Extract the (X, Y) coordinate from the center of the cell holding the provided text.  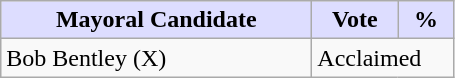
Acclaimed (383, 58)
Vote (355, 20)
% (426, 20)
Bob Bentley (X) (156, 58)
Mayoral Candidate (156, 20)
